Identify which cell holds the provided text, then report its [X, Y] central coordinate. 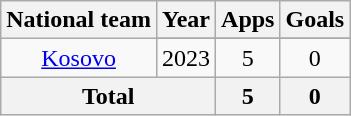
Total [108, 96]
Year [186, 20]
2023 [186, 58]
Goals [315, 20]
Apps [248, 20]
Kosovo [79, 58]
National team [79, 20]
